Provide the [X, Y] coordinate of the cell's center where the given text is located.  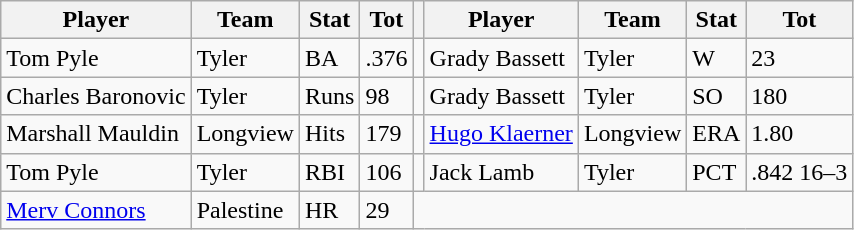
29 [386, 210]
Merv Connors [96, 210]
Hits [329, 134]
Charles Baronovic [96, 96]
179 [386, 134]
Marshall Mauldin [96, 134]
RBI [329, 172]
Hugo Klaerner [501, 134]
106 [386, 172]
23 [800, 58]
Runs [329, 96]
98 [386, 96]
1.80 [800, 134]
.376 [386, 58]
Palestine [245, 210]
W [716, 58]
PCT [716, 172]
SO [716, 96]
ERA [716, 134]
180 [800, 96]
Jack Lamb [501, 172]
BA [329, 58]
HR [329, 210]
.842 16–3 [800, 172]
